Provide the [x, y] coordinate of the cell's center where the given text is located.  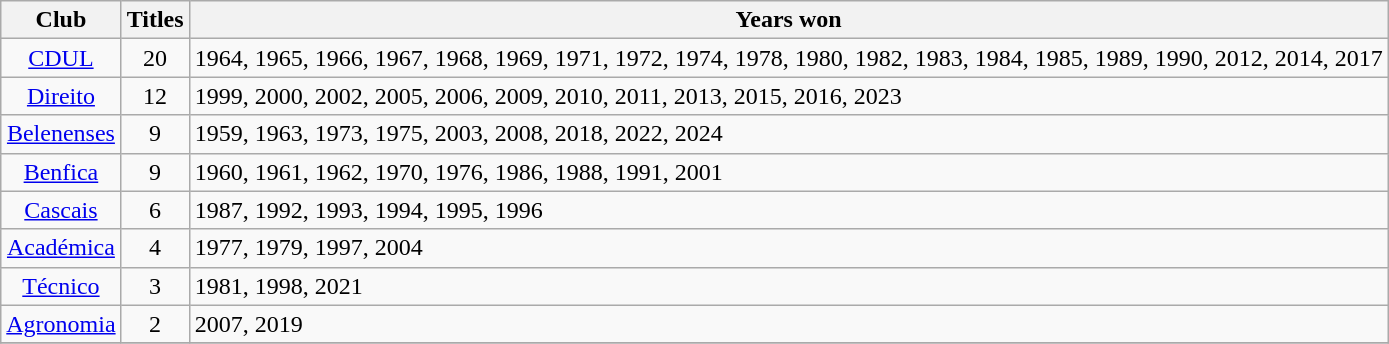
Direito [61, 96]
Técnico [61, 286]
CDUL [61, 58]
4 [155, 248]
Club [61, 20]
1981, 1998, 2021 [788, 286]
20 [155, 58]
2 [155, 324]
1964, 1965, 1966, 1967, 1968, 1969, 1971, 1972, 1974, 1978, 1980, 1982, 1983, 1984, 1985, 1989, 1990, 2012, 2014, 2017 [788, 58]
Académica [61, 248]
Titles [155, 20]
12 [155, 96]
2007, 2019 [788, 324]
3 [155, 286]
Agronomia [61, 324]
Years won [788, 20]
Cascais [61, 210]
1977, 1979, 1997, 2004 [788, 248]
Belenenses [61, 134]
1999, 2000, 2002, 2005, 2006, 2009, 2010, 2011, 2013, 2015, 2016, 2023 [788, 96]
1960, 1961, 1962, 1970, 1976, 1986, 1988, 1991, 2001 [788, 172]
1987, 1992, 1993, 1994, 1995, 1996 [788, 210]
1959, 1963, 1973, 1975, 2003, 2008, 2018, 2022, 2024 [788, 134]
6 [155, 210]
Benfica [61, 172]
